Extract the [x, y] coordinate from the center of the cell holding the provided text.  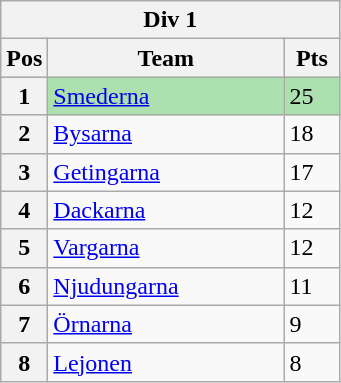
25 [312, 96]
9 [312, 324]
Dackarna [166, 210]
7 [24, 324]
5 [24, 248]
2 [24, 134]
18 [312, 134]
Bysarna [166, 134]
Team [166, 58]
Lejonen [166, 362]
1 [24, 96]
17 [312, 172]
Smederna [166, 96]
Vargarna [166, 248]
Örnarna [166, 324]
6 [24, 286]
Pos [24, 58]
Div 1 [170, 20]
4 [24, 210]
Njudungarna [166, 286]
Pts [312, 58]
11 [312, 286]
3 [24, 172]
Getingarna [166, 172]
